Return [X, Y] of the center of cell containing provided text 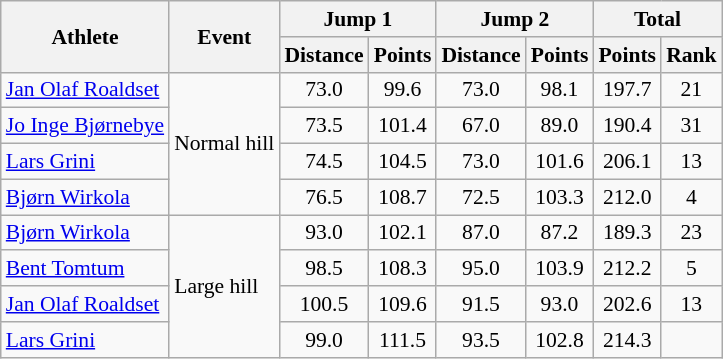
98.5 [324, 269]
99.6 [403, 90]
Bent Tomtum [85, 269]
73.5 [324, 126]
102.1 [403, 233]
87.2 [560, 233]
212.0 [627, 197]
104.5 [403, 162]
76.5 [324, 197]
87.0 [480, 233]
67.0 [480, 126]
95.0 [480, 269]
206.1 [627, 162]
72.5 [480, 197]
98.1 [560, 90]
Large hill [224, 286]
Athlete [85, 36]
102.8 [560, 340]
202.6 [627, 304]
101.6 [560, 162]
108.3 [403, 269]
74.5 [324, 162]
99.0 [324, 340]
108.7 [403, 197]
100.5 [324, 304]
31 [692, 126]
101.4 [403, 126]
190.4 [627, 126]
Event [224, 36]
Jo Inge Bjørnebye [85, 126]
103.3 [560, 197]
4 [692, 197]
5 [692, 269]
Jump 2 [514, 19]
214.3 [627, 340]
103.9 [560, 269]
212.2 [627, 269]
21 [692, 90]
Total [657, 19]
109.6 [403, 304]
Jump 1 [358, 19]
Normal hill [224, 143]
89.0 [560, 126]
23 [692, 233]
197.7 [627, 90]
91.5 [480, 304]
93.5 [480, 340]
189.3 [627, 233]
111.5 [403, 340]
Rank [692, 55]
